Locate the cell with the specified text and output its (X, Y) center coordinate. 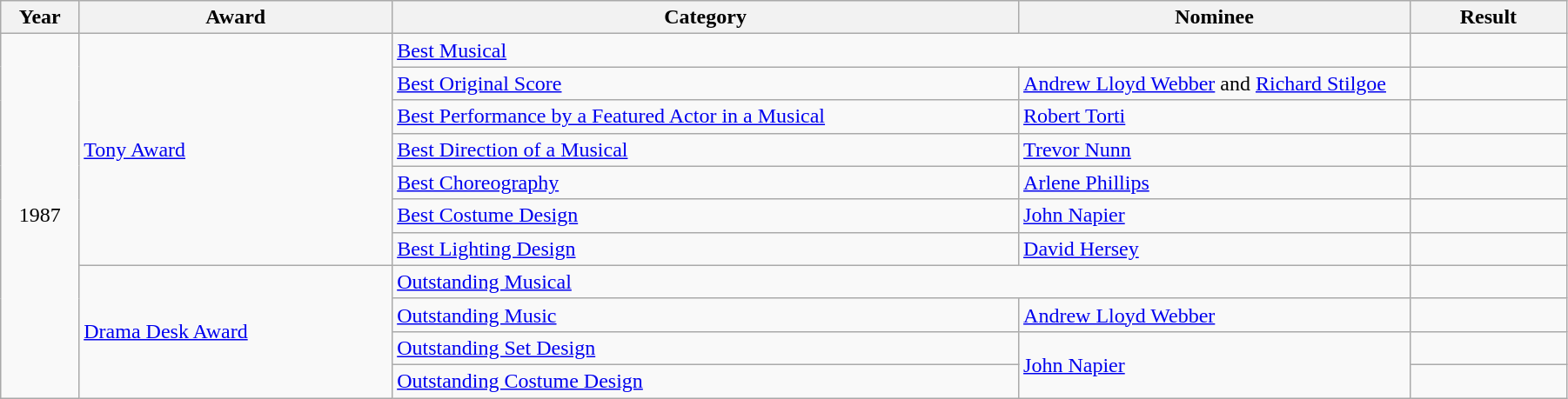
Outstanding Musical (901, 282)
Best Lighting Design (706, 249)
Best Original Score (706, 83)
Best Performance by a Featured Actor in a Musical (706, 116)
Drama Desk Award (236, 331)
Best Costume Design (706, 216)
David Hersey (1215, 249)
Arlene Phillips (1215, 183)
Trevor Nunn (1215, 150)
Result (1488, 17)
Nominee (1215, 17)
Best Choreography (706, 183)
Andrew Lloyd Webber (1215, 315)
Tony Award (236, 150)
Year (40, 17)
1987 (40, 216)
Best Musical (901, 50)
Category (706, 17)
Outstanding Costume Design (706, 381)
Outstanding Music (706, 315)
Andrew Lloyd Webber and Richard Stilgoe (1215, 83)
Outstanding Set Design (706, 348)
Robert Torti (1215, 116)
Best Direction of a Musical (706, 150)
Award (236, 17)
